From the cell containing the given text, extract its center point as [X, Y] coordinate. 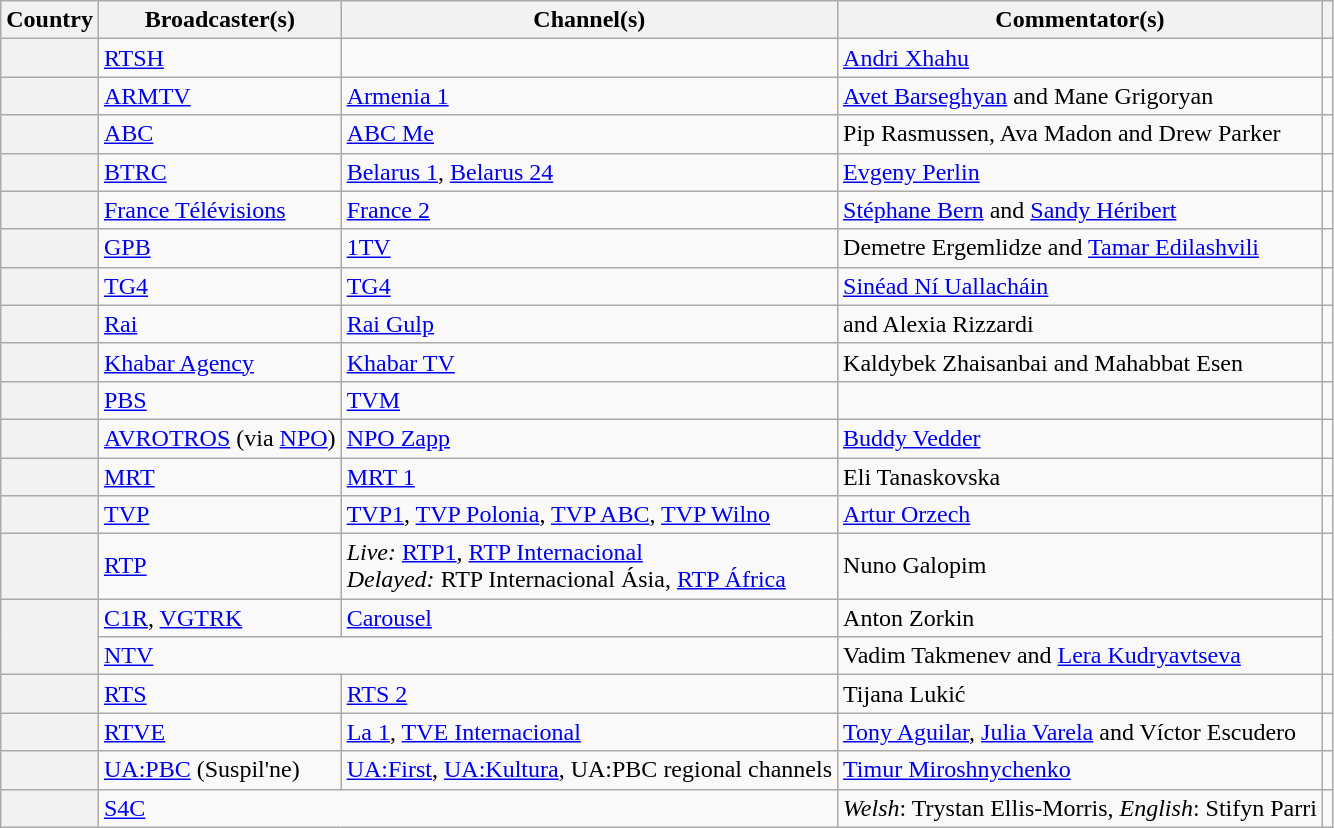
Tony Aguilar, Julia Varela and Víctor Escudero [1080, 732]
UA:PBC (Suspil'ne) [220, 770]
GPB [220, 248]
Live: RTP1, RTP InternacionalDelayed: RTP Internacional Ásia, RTP África [589, 566]
S4C [468, 808]
RTVE [220, 732]
Eli Tanaskovska [1080, 477]
Welsh: Trystan Ellis-Morris, English: Stifyn Parri [1080, 808]
ARMTV [220, 96]
Vadim Takmenev and Lera Kudryavtseva [1080, 656]
NTV [468, 656]
France 2 [589, 210]
Anton Zorkin [1080, 618]
RTS [220, 694]
Armenia 1 [589, 96]
NPO Zapp [589, 438]
Khabar TV [589, 362]
Stéphane Bern and Sandy Héribert [1080, 210]
Broadcaster(s) [220, 20]
1TV [589, 248]
AVROTROS (via NPO) [220, 438]
Sinéad Ní Uallacháin [1080, 286]
ABC Me [589, 134]
Carousel [589, 618]
TVP1, TVP Polonia, TVP ABC, TVP Wilno [589, 515]
TVM [589, 400]
La 1, TVE Internacional [589, 732]
Country [50, 20]
Andri Xhahu [1080, 58]
Khabar Agency [220, 362]
BTRC [220, 172]
Nuno Galopim [1080, 566]
UA:First, UA:Kultura, UA:PBC regional channels [589, 770]
Artur Orzech [1080, 515]
Belarus 1, Belarus 24 [589, 172]
Rai [220, 324]
RTS 2 [589, 694]
Commentator(s) [1080, 20]
C1R, VGTRK [220, 618]
Buddy Vedder [1080, 438]
France Télévisions [220, 210]
RTP [220, 566]
Pip Rasmussen, Ava Madon and Drew Parker [1080, 134]
Avet Barseghyan and Mane Grigoryan [1080, 96]
Timur Miroshnychenko [1080, 770]
Channel(s) [589, 20]
ABC [220, 134]
Rai Gulp [589, 324]
MRT [220, 477]
and Alexia Rizzardi [1080, 324]
Demetre Ergemlidze and Tamar Edilashvili [1080, 248]
RTSH [220, 58]
PBS [220, 400]
Evgeny Perlin [1080, 172]
TVP [220, 515]
Tijana Lukić [1080, 694]
MRT 1 [589, 477]
Kaldybek Zhaisanbai and Mahabbat Esen [1080, 362]
